For the text-containing cell, return its midpoint in (X, Y) coordinate format. 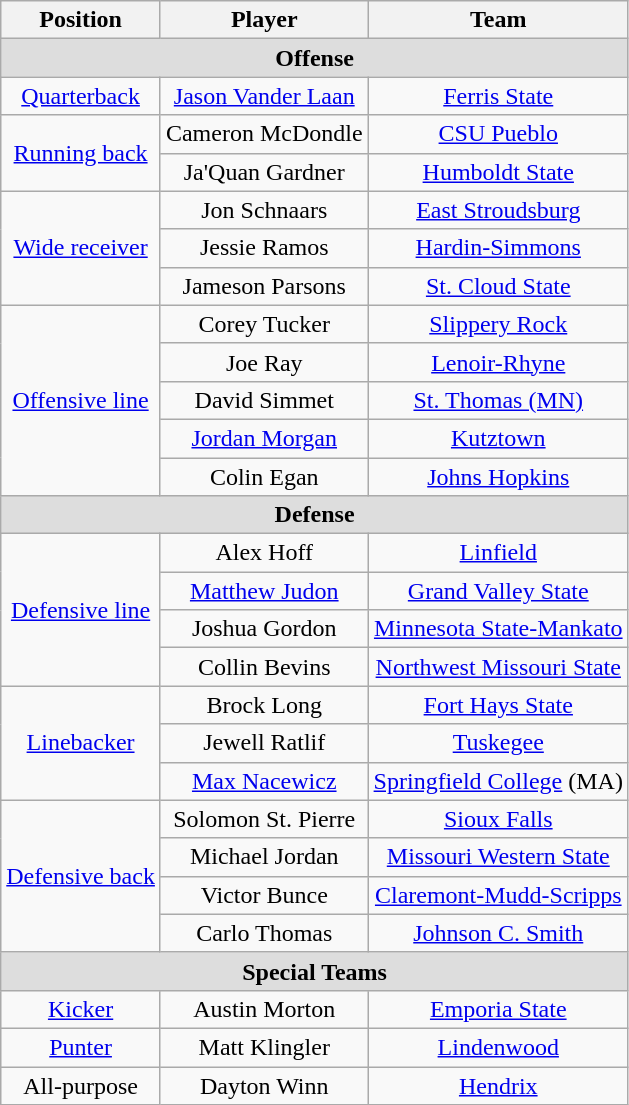
Dayton Winn (264, 1085)
Emporia State (498, 1009)
Hardin-Simmons (498, 248)
Joshua Gordon (264, 629)
Wide receiver (81, 248)
Punter (81, 1047)
Defensive back (81, 876)
Springfield College (MA) (498, 781)
Position (81, 20)
St. Cloud State (498, 286)
Johnson C. Smith (498, 933)
Team (498, 20)
Humboldt State (498, 172)
All-purpose (81, 1085)
Alex Hoff (264, 553)
Ja'Quan Gardner (264, 172)
Corey Tucker (264, 324)
Kicker (81, 1009)
Special Teams (315, 971)
Offensive line (81, 400)
David Simmet (264, 400)
Jessie Ramos (264, 248)
Jason Vander Laan (264, 96)
Sioux Falls (498, 819)
Max Nacewicz (264, 781)
Jordan Morgan (264, 438)
Lindenwood (498, 1047)
Quarterback (81, 96)
Claremont-Mudd-Scripps (498, 895)
Lenoir-Rhyne (498, 362)
Linebacker (81, 743)
Austin Morton (264, 1009)
Northwest Missouri State (498, 667)
Slippery Rock (498, 324)
Player (264, 20)
Tuskegee (498, 743)
Running back (81, 153)
CSU Pueblo (498, 134)
Missouri Western State (498, 857)
Kutztown (498, 438)
Defense (315, 515)
Joe Ray (264, 362)
St. Thomas (MN) (498, 400)
East Stroudsburg (498, 210)
Minnesota State-Mankato (498, 629)
Carlo Thomas (264, 933)
Grand Valley State (498, 591)
Collin Bevins (264, 667)
Ferris State (498, 96)
Colin Egan (264, 477)
Solomon St. Pierre (264, 819)
Victor Bunce (264, 895)
Johns Hopkins (498, 477)
Cameron McDondle (264, 134)
Linfield (498, 553)
Hendrix (498, 1085)
Michael Jordan (264, 857)
Fort Hays State (498, 705)
Matthew Judon (264, 591)
Defensive line (81, 610)
Offense (315, 58)
Jon Schnaars (264, 210)
Matt Klingler (264, 1047)
Jameson Parsons (264, 286)
Jewell Ratlif (264, 743)
Brock Long (264, 705)
